Determine the (x, y) coordinate at the center of the cell enclosing the given text.  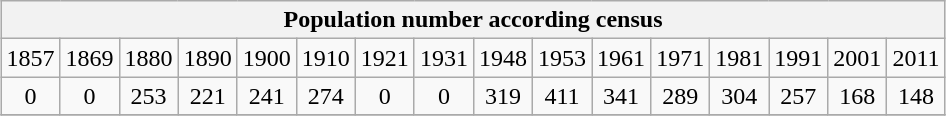
1981 (740, 58)
2011 (916, 58)
241 (266, 96)
274 (326, 96)
1948 (502, 58)
289 (680, 96)
1880 (148, 58)
2001 (858, 58)
1921 (384, 58)
168 (858, 96)
1991 (798, 58)
257 (798, 96)
1961 (622, 58)
1900 (266, 58)
1971 (680, 58)
304 (740, 96)
1910 (326, 58)
1869 (90, 58)
148 (916, 96)
253 (148, 96)
Population number according census (473, 20)
1890 (208, 58)
1953 (562, 58)
1857 (30, 58)
341 (622, 96)
319 (502, 96)
1931 (444, 58)
411 (562, 96)
221 (208, 96)
